For the text-containing cell, return its midpoint in [x, y] coordinate format. 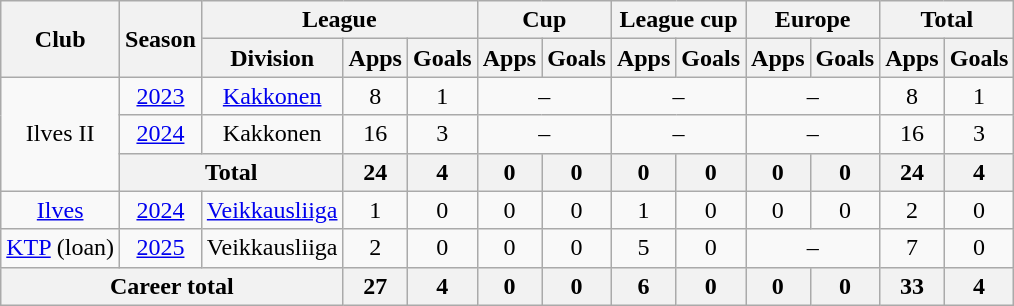
League [339, 20]
6 [643, 286]
KTP (loan) [60, 248]
2023 [161, 96]
Ilves II [60, 134]
Europe [813, 20]
2025 [161, 248]
Career total [172, 286]
League cup [678, 20]
Club [60, 39]
7 [912, 248]
33 [912, 286]
Ilves [60, 210]
27 [375, 286]
Cup [544, 20]
Division [272, 58]
5 [643, 248]
Season [161, 39]
